Output the [x, y] coordinate of the center of the cell containing the given text.  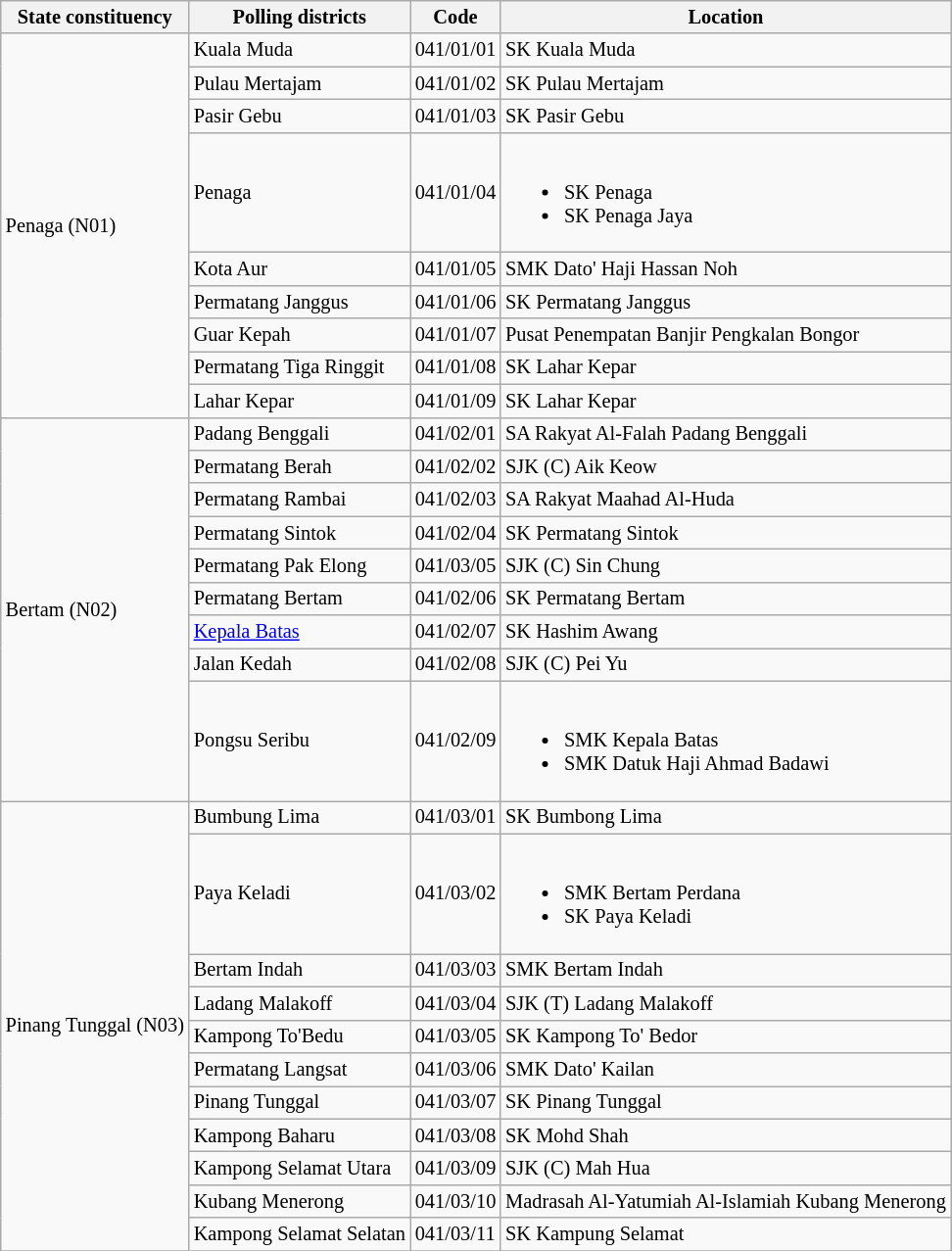
SK Permatang Janggus [726, 302]
Kampong Selamat Utara [300, 1168]
SK Mohd Shah [726, 1135]
Guar Kepah [300, 335]
Permatang Janggus [300, 302]
041/01/02 [455, 83]
041/03/09 [455, 1168]
SK Pulau Mertajam [726, 83]
Penaga [300, 192]
Kota Aur [300, 268]
Paya Keladi [300, 893]
Pinang Tunggal [300, 1102]
Permatang Langsat [300, 1069]
041/01/01 [455, 50]
Permatang Sintok [300, 533]
Location [726, 17]
Polling districts [300, 17]
SK Permatang Bertam [726, 599]
Pulau Mertajam [300, 83]
SK Hashim Awang [726, 632]
SA Rakyat Al-Falah Padang Benggali [726, 434]
SK Pinang Tunggal [726, 1102]
041/02/01 [455, 434]
SK Bumbong Lima [726, 817]
041/01/08 [455, 367]
Permatang Bertam [300, 599]
Pinang Tunggal (N03) [95, 1025]
SJK (C) Sin Chung [726, 565]
Kampong Baharu [300, 1135]
041/01/06 [455, 302]
SJK (C) Pei Yu [726, 664]
SA Rakyat Maahad Al-Huda [726, 500]
Kepala Batas [300, 632]
041/02/07 [455, 632]
SMK Kepala BatasSMK Datuk Haji Ahmad Badawi [726, 741]
Pasir Gebu [300, 116]
SK Kampong To' Bedor [726, 1036]
041/02/03 [455, 500]
Penaga (N01) [95, 225]
041/03/02 [455, 893]
SJK (C) Mah Hua [726, 1168]
Permatang Rambai [300, 500]
Permatang Tiga Ringgit [300, 367]
Lahar Kepar [300, 401]
041/03/04 [455, 1003]
Jalan Kedah [300, 664]
041/03/08 [455, 1135]
Code [455, 17]
041/03/01 [455, 817]
State constituency [95, 17]
041/02/04 [455, 533]
Bertam Indah [300, 970]
SMK Dato' Haji Hassan Noh [726, 268]
SK Pasir Gebu [726, 116]
041/03/07 [455, 1102]
Kampong To'Bedu [300, 1036]
041/01/04 [455, 192]
SMK Dato' Kailan [726, 1069]
041/02/06 [455, 599]
Pusat Penempatan Banjir Pengkalan Bongor [726, 335]
041/02/09 [455, 741]
Madrasah Al-Yatumiah Al-Islamiah Kubang Menerong [726, 1201]
SK PenagaSK Penaga Jaya [726, 192]
041/01/09 [455, 401]
041/03/11 [455, 1234]
SJK (T) Ladang Malakoff [726, 1003]
SJK (C) Aik Keow [726, 466]
Kubang Menerong [300, 1201]
Permatang Pak Elong [300, 565]
041/01/03 [455, 116]
SMK Bertam Indah [726, 970]
041/01/07 [455, 335]
041/03/03 [455, 970]
041/02/02 [455, 466]
Permatang Berah [300, 466]
Kampong Selamat Selatan [300, 1234]
Pongsu Seribu [300, 741]
SK Permatang Sintok [726, 533]
SK Kuala Muda [726, 50]
041/01/05 [455, 268]
Padang Benggali [300, 434]
Kuala Muda [300, 50]
SK Kampung Selamat [726, 1234]
041/02/08 [455, 664]
SMK Bertam PerdanaSK Paya Keladi [726, 893]
041/03/06 [455, 1069]
Ladang Malakoff [300, 1003]
Bertam (N02) [95, 609]
041/03/10 [455, 1201]
Bumbung Lima [300, 817]
